Capture the cell that displays the provided text and extract its (x, y) central coordinate. 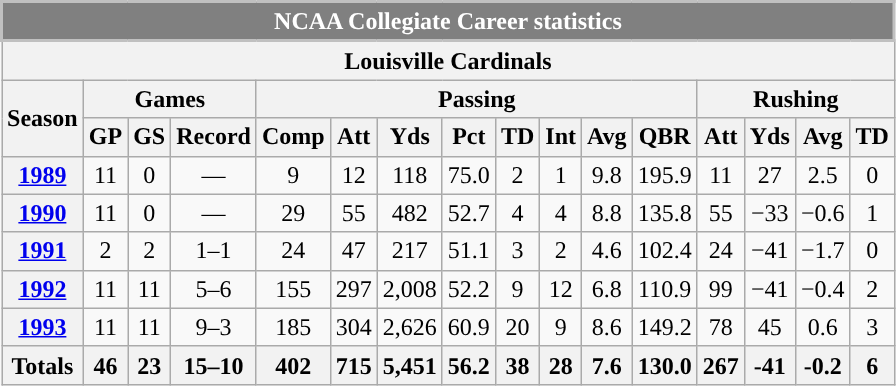
Pct (468, 137)
NCAA Collegiate Career statistics (448, 22)
217 (410, 251)
Passing (476, 99)
−1.7 (822, 251)
-0.2 (822, 365)
45 (770, 327)
38 (517, 365)
8.6 (608, 327)
304 (354, 327)
−0.4 (822, 289)
Season (43, 118)
185 (293, 327)
28 (561, 365)
GP (105, 137)
7.6 (608, 365)
75.0 (468, 175)
GS (150, 137)
135.8 (664, 213)
-41 (770, 365)
46 (105, 365)
297 (354, 289)
1–1 (214, 251)
Comp (293, 137)
QBR (664, 137)
27 (770, 175)
482 (410, 213)
6.8 (608, 289)
Games (170, 99)
52.7 (468, 213)
56.2 (468, 365)
9–3 (214, 327)
29 (293, 213)
−0.6 (822, 213)
402 (293, 365)
51.1 (468, 251)
102.4 (664, 251)
1992 (43, 289)
195.9 (664, 175)
1990 (43, 213)
15–10 (214, 365)
1991 (43, 251)
715 (354, 365)
47 (354, 251)
Record (214, 137)
8.8 (608, 213)
Int (561, 137)
0.6 (822, 327)
78 (720, 327)
99 (720, 289)
2.5 (822, 175)
155 (293, 289)
2,008 (410, 289)
52.2 (468, 289)
23 (150, 365)
6 (872, 365)
20 (517, 327)
Rushing (796, 99)
110.9 (664, 289)
4.6 (608, 251)
−33 (770, 213)
130.0 (664, 365)
5,451 (410, 365)
149.2 (664, 327)
Totals (43, 365)
5–6 (214, 289)
9.8 (608, 175)
60.9 (468, 327)
267 (720, 365)
1993 (43, 327)
Louisville Cardinals (448, 60)
1989 (43, 175)
2,626 (410, 327)
118 (410, 175)
